For the text-containing cell, return its midpoint in (x, y) coordinate format. 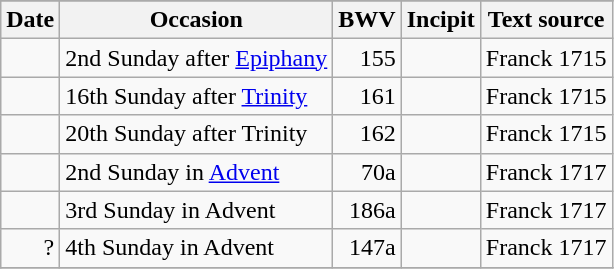
2nd Sunday in Advent (196, 172)
3rd Sunday in Advent (196, 210)
147a (367, 248)
BWV (367, 20)
Occasion (196, 20)
? (30, 248)
Text source (546, 20)
Date (30, 20)
16th Sunday after Trinity (196, 96)
Incipit (440, 20)
162 (367, 134)
4th Sunday in Advent (196, 248)
20th Sunday after Trinity (196, 134)
70a (367, 172)
161 (367, 96)
155 (367, 58)
186a (367, 210)
2nd Sunday after Epiphany (196, 58)
